Capture the cell that displays the provided text and extract its [x, y] central coordinate. 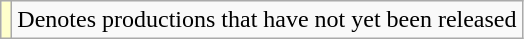
Denotes productions that have not yet been released [267, 20]
